For the text-containing cell, return its midpoint in (X, Y) coordinate format. 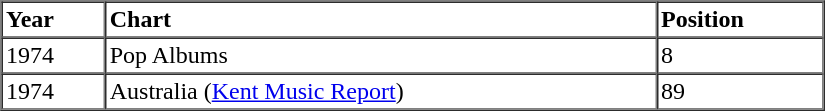
Chart (380, 20)
Year (54, 20)
Australia (Kent Music Report) (380, 92)
Position (740, 20)
8 (740, 56)
Pop Albums (380, 56)
89 (740, 92)
